Output the [x, y] coordinate of the center of the cell containing the given text.  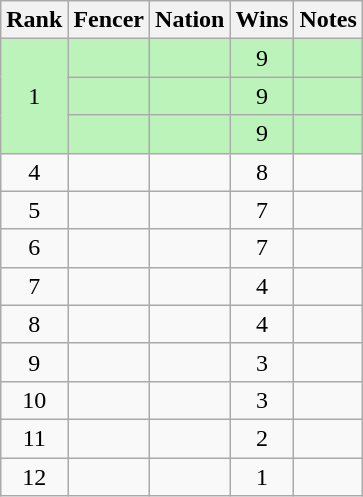
11 [34, 438]
2 [262, 438]
12 [34, 477]
Notes [328, 20]
Nation [190, 20]
Wins [262, 20]
5 [34, 210]
Fencer [109, 20]
Rank [34, 20]
6 [34, 248]
10 [34, 400]
